Extract the [X, Y] coordinate from the center of the cell holding the provided text.  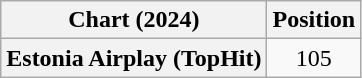
Estonia Airplay (TopHit) [134, 58]
Position [314, 20]
105 [314, 58]
Chart (2024) [134, 20]
